Search for the cell housing the specified text and yield its (x, y) center coordinate. 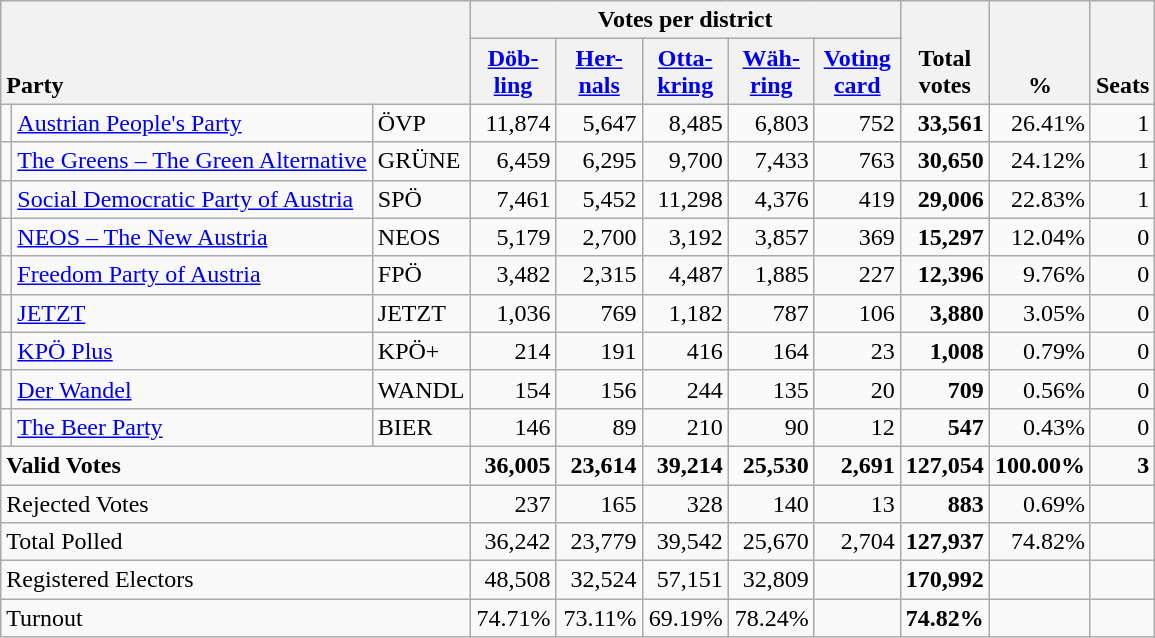
5,179 (513, 237)
Austrian People's Party (192, 123)
2,700 (599, 237)
2,691 (857, 465)
237 (513, 503)
11,874 (513, 123)
3,192 (685, 237)
0.69% (1040, 503)
29,006 (944, 199)
12.04% (1040, 237)
% (1040, 52)
The Greens – The Green Alternative (192, 161)
KPÖ+ (421, 351)
763 (857, 161)
KPÖ Plus (192, 351)
Registered Electors (236, 580)
156 (599, 389)
547 (944, 427)
7,433 (771, 161)
3 (1122, 465)
NEOS – The New Austria (192, 237)
FPÖ (421, 275)
Social Democratic Party of Austria (192, 199)
23,614 (599, 465)
3,857 (771, 237)
6,295 (599, 161)
328 (685, 503)
Der Wandel (192, 389)
6,803 (771, 123)
5,647 (599, 123)
89 (599, 427)
127,937 (944, 542)
Döb-ling (513, 72)
0.56% (1040, 389)
9.76% (1040, 275)
3,880 (944, 313)
15,297 (944, 237)
2,704 (857, 542)
NEOS (421, 237)
787 (771, 313)
164 (771, 351)
33,561 (944, 123)
36,242 (513, 542)
3.05% (1040, 313)
32,809 (771, 580)
191 (599, 351)
ÖVP (421, 123)
Party (236, 52)
22.83% (1040, 199)
26.41% (1040, 123)
24.12% (1040, 161)
Seats (1122, 52)
135 (771, 389)
127,054 (944, 465)
Totalvotes (944, 52)
73.11% (599, 618)
39,542 (685, 542)
419 (857, 199)
154 (513, 389)
227 (857, 275)
90 (771, 427)
Otta-kring (685, 72)
165 (599, 503)
12 (857, 427)
SPÖ (421, 199)
1,036 (513, 313)
BIER (421, 427)
416 (685, 351)
78.24% (771, 618)
20 (857, 389)
210 (685, 427)
9,700 (685, 161)
4,376 (771, 199)
69.19% (685, 618)
74.71% (513, 618)
244 (685, 389)
32,524 (599, 580)
Her-nals (599, 72)
3,482 (513, 275)
146 (513, 427)
Total Polled (236, 542)
57,151 (685, 580)
0.43% (1040, 427)
25,670 (771, 542)
0.79% (1040, 351)
100.00% (1040, 465)
883 (944, 503)
170,992 (944, 580)
13 (857, 503)
25,530 (771, 465)
39,214 (685, 465)
Valid Votes (236, 465)
Rejected Votes (236, 503)
2,315 (599, 275)
23 (857, 351)
Votingcard (857, 72)
7,461 (513, 199)
11,298 (685, 199)
Wäh-ring (771, 72)
106 (857, 313)
48,508 (513, 580)
1,885 (771, 275)
8,485 (685, 123)
Votes per district (685, 20)
GRÜNE (421, 161)
36,005 (513, 465)
Turnout (236, 618)
5,452 (599, 199)
12,396 (944, 275)
6,459 (513, 161)
30,650 (944, 161)
369 (857, 237)
769 (599, 313)
23,779 (599, 542)
709 (944, 389)
752 (857, 123)
WANDL (421, 389)
The Beer Party (192, 427)
Freedom Party of Austria (192, 275)
214 (513, 351)
140 (771, 503)
1,182 (685, 313)
4,487 (685, 275)
1,008 (944, 351)
